Return [x, y] of the center of cell containing provided text 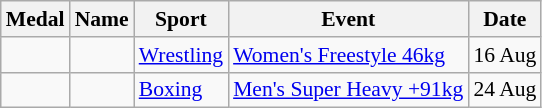
24 Aug [504, 90]
Name [102, 19]
Men's Super Heavy +91kg [348, 90]
16 Aug [504, 55]
Date [504, 19]
Sport [181, 19]
Women's Freestyle 46kg [348, 55]
Medal [36, 19]
Boxing [181, 90]
Event [348, 19]
Wrestling [181, 55]
